Identify which cell holds the provided text, then report its (x, y) central coordinate. 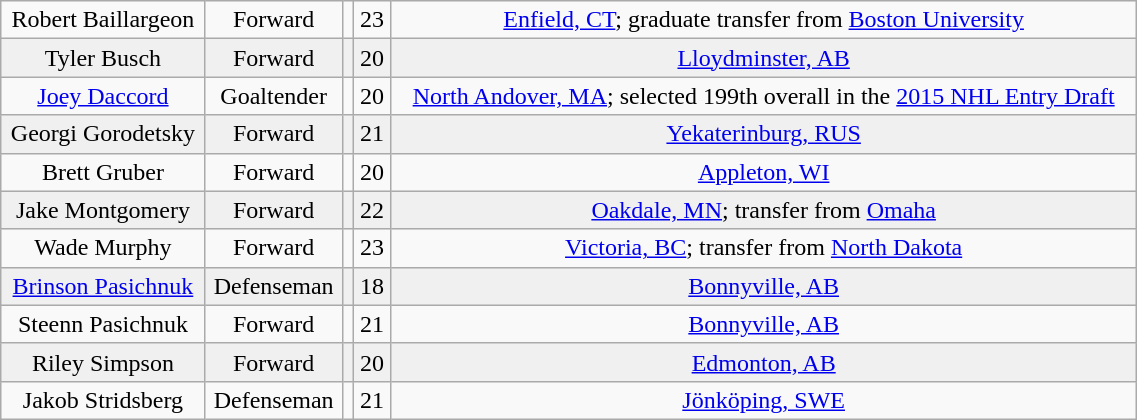
Jönköping, SWE (763, 400)
Riley Simpson (103, 362)
18 (372, 286)
North Andover, MA; selected 199th overall in the 2015 NHL Entry Draft (763, 96)
Yekaterinburg, RUS (763, 134)
Joey Daccord (103, 96)
Appleton, WI (763, 172)
Lloydminster, AB (763, 58)
Steenn Pasichnuk (103, 324)
Enfield, CT; graduate transfer from Boston University (763, 20)
Edmonton, AB (763, 362)
Tyler Busch (103, 58)
22 (372, 210)
Goaltender (274, 96)
Victoria, BC; transfer from North Dakota (763, 248)
Robert Baillargeon (103, 20)
Jakob Stridsberg (103, 400)
Georgi Gorodetsky (103, 134)
Brinson Pasichnuk (103, 286)
Oakdale, MN; transfer from Omaha (763, 210)
Brett Gruber (103, 172)
Wade Murphy (103, 248)
Jake Montgomery (103, 210)
